Find where the given text appears and provide that cell's center as (X, Y) coordinate. 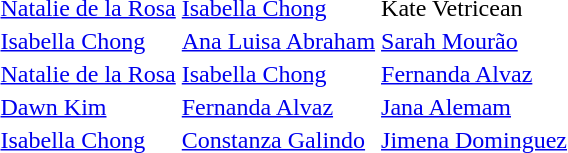
Fernanda Alvaz (278, 107)
Isabella Chong (278, 74)
Ana Luisa Abraham (278, 41)
